Output the (X, Y) coordinate of the center of the cell containing the given text.  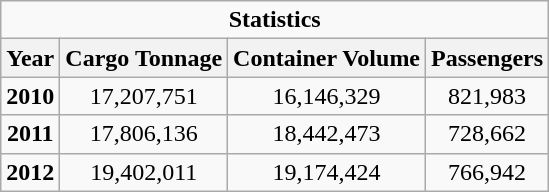
Container Volume (327, 58)
2011 (30, 134)
19,174,424 (327, 172)
2012 (30, 172)
728,662 (488, 134)
Statistics (275, 20)
Passengers (488, 58)
18,442,473 (327, 134)
17,207,751 (144, 96)
19,402,011 (144, 172)
Year (30, 58)
766,942 (488, 172)
2010 (30, 96)
16,146,329 (327, 96)
821,983 (488, 96)
Cargo Tonnage (144, 58)
17,806,136 (144, 134)
